Capture the cell that displays the provided text and extract its [x, y] central coordinate. 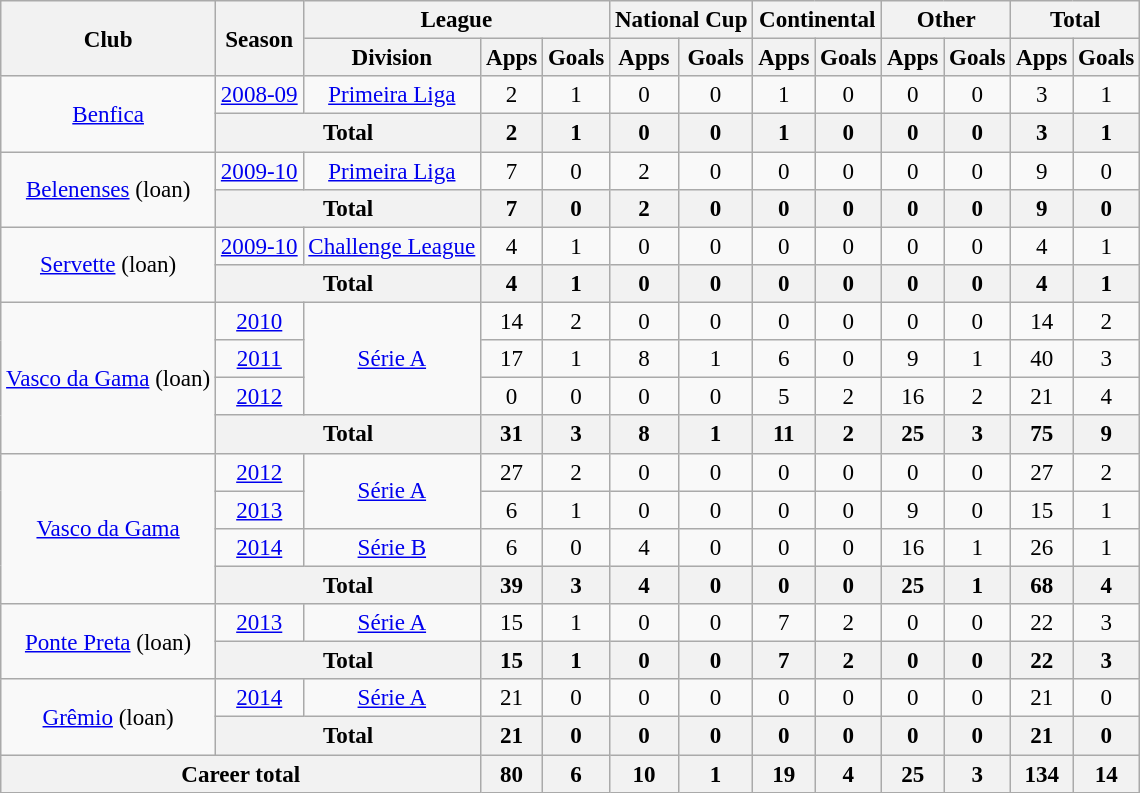
Benfica [108, 114]
Season [260, 38]
2011 [260, 359]
Other [946, 20]
Servette (loan) [108, 264]
10 [644, 774]
Grêmio (loan) [108, 716]
17 [512, 359]
Ponte Preta (loan) [108, 642]
11 [784, 435]
League [456, 20]
Career total [241, 774]
5 [784, 397]
19 [784, 774]
40 [1042, 359]
Belenenses (loan) [108, 190]
Vasco da Gama (loan) [108, 378]
31 [512, 435]
Challenge League [392, 246]
2008-09 [260, 95]
Vasco da Gama [108, 528]
68 [1042, 585]
80 [512, 774]
26 [1042, 548]
National Cup [682, 20]
Série B [392, 548]
Division [392, 58]
Continental [818, 20]
134 [1042, 774]
2010 [260, 322]
Club [108, 38]
75 [1042, 435]
39 [512, 585]
